Capture the cell that displays the provided text and extract its [X, Y] central coordinate. 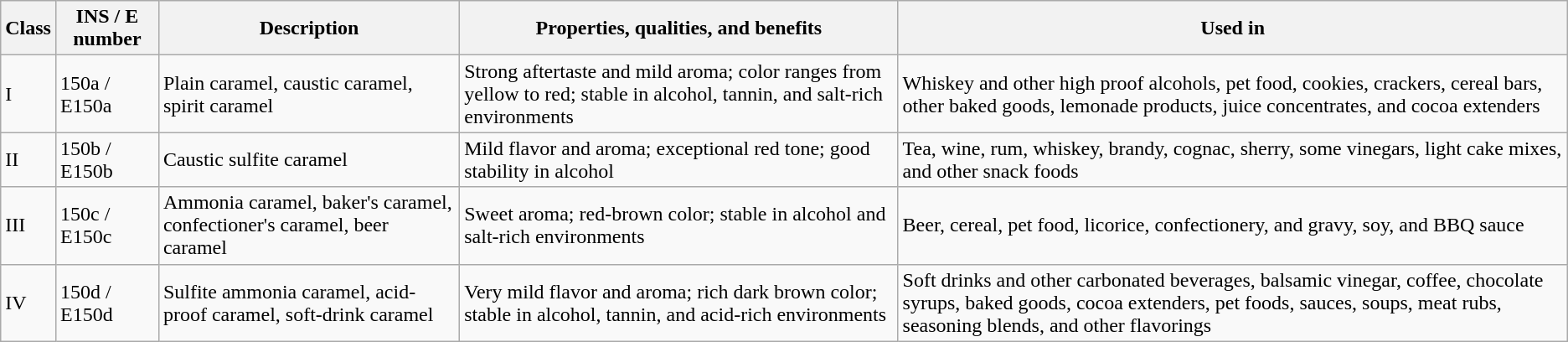
Ammonia caramel, baker's caramel, confectioner's caramel, beer caramel [308, 225]
Used in [1233, 28]
INS / E number [107, 28]
Plain caramel, caustic caramel, spirit caramel [308, 94]
I [28, 94]
Mild flavor and aroma; exceptional red tone; good stability in alcohol [678, 159]
150c / E150c [107, 225]
Caustic sulfite caramel [308, 159]
Strong aftertaste and mild aroma; color ranges from yellow to red; stable in alcohol, tannin, and salt-rich environments [678, 94]
Tea, wine, rum, whiskey, brandy, cognac, sherry, some vinegars, light cake mixes, and other snack foods [1233, 159]
Very mild flavor and aroma; rich dark brown color; stable in alcohol, tannin, and acid-rich environments [678, 303]
Sweet aroma; red-brown color; stable in alcohol and salt-rich environments [678, 225]
Beer, cereal, pet food, licorice, confectionery, and gravy, soy, and BBQ sauce [1233, 225]
Sulfite ammonia caramel, acid-proof caramel, soft-drink caramel [308, 303]
Class [28, 28]
150d / E150d [107, 303]
II [28, 159]
150b / E150b [107, 159]
Properties, qualities, and benefits [678, 28]
IV [28, 303]
III [28, 225]
Description [308, 28]
150a / E150a [107, 94]
